Return the (X, Y) coordinate for the center point of the cell that contains the specified text.  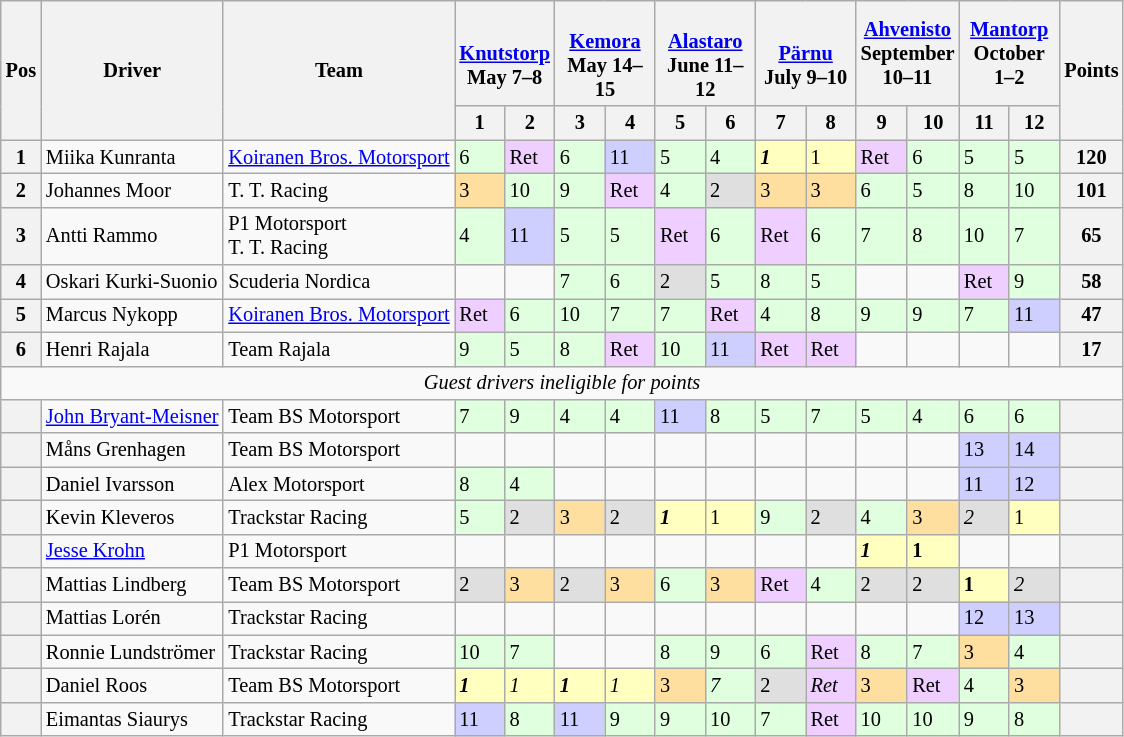
Mattias Lindberg (132, 585)
P1 Motorsport (338, 551)
Måns Grenhagen (132, 450)
Miika Kunranta (132, 157)
Guest drivers ineligible for points (562, 383)
120 (1091, 157)
58 (1091, 282)
Scuderia Nordica (338, 282)
65 (1091, 236)
Ronnie Lundströmer (132, 652)
Daniel Ivarsson (132, 484)
John Bryant-Meisner (132, 416)
47 (1091, 315)
Antti Rammo (132, 236)
Jesse Krohn (132, 551)
14 (1034, 450)
AhvenistoSeptember 10–11 (908, 53)
Team (338, 70)
Daniel Roos (132, 685)
MantorpOctober 1–2 (1009, 53)
P1 MotorsportT. T. Racing (338, 236)
Kevin Kleveros (132, 517)
KemoraMay 14–15 (605, 53)
Driver (132, 70)
Mattias Lorén (132, 618)
Points (1091, 70)
AlastaroJune 11–12 (705, 53)
KnutstorpMay 7–8 (504, 53)
T. T. Racing (338, 190)
Johannes Moor (132, 190)
Alex Motorsport (338, 484)
17 (1091, 349)
Marcus Nykopp (132, 315)
Henri Rajala (132, 349)
Oskari Kurki-Suonio (132, 282)
Pos (21, 70)
101 (1091, 190)
Team Rajala (338, 349)
PärnuJuly 9–10 (805, 53)
Eimantas Siaurys (132, 719)
